Return (x, y) of the center of cell containing provided text 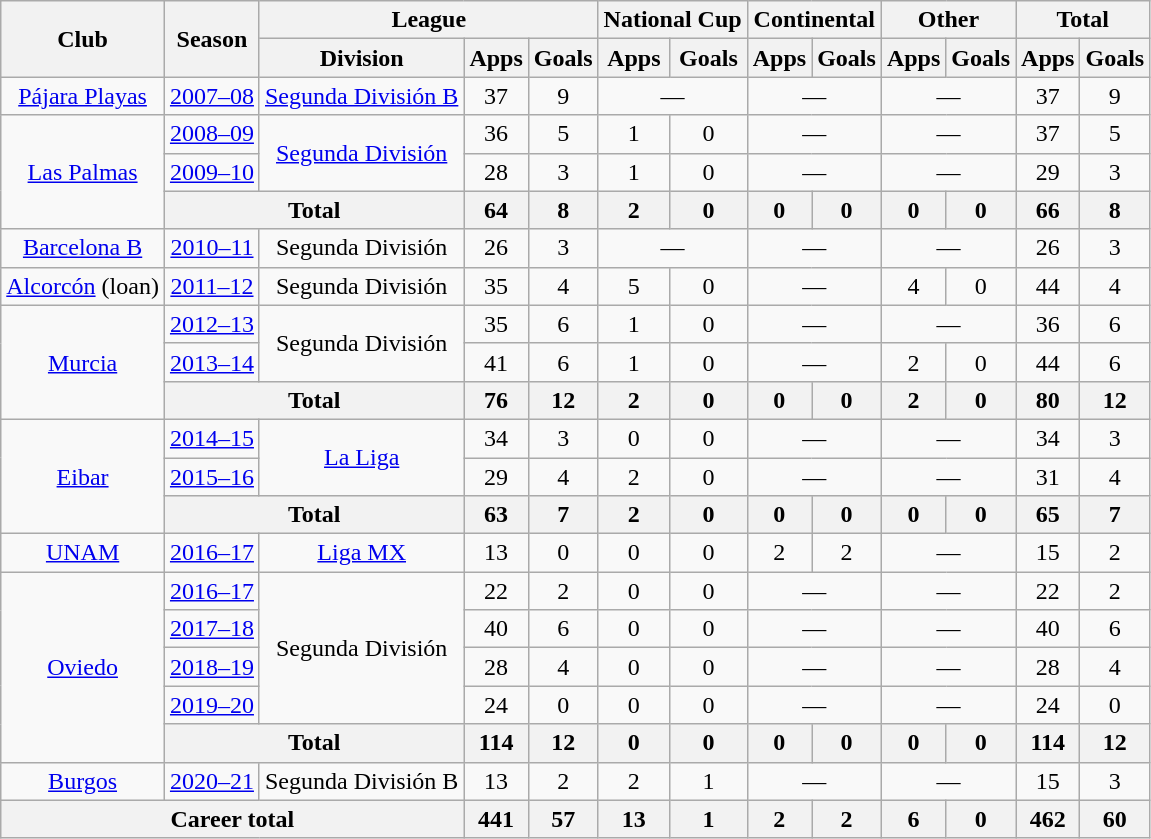
63 (496, 515)
2008–09 (212, 134)
2017–18 (212, 629)
Pájara Playas (83, 96)
80 (1048, 400)
2007–08 (212, 96)
2015–16 (212, 477)
Division (361, 58)
Alcorcón (loan) (83, 286)
462 (1048, 819)
2014–15 (212, 438)
2009–10 (212, 172)
2018–19 (212, 667)
Season (212, 39)
66 (1048, 210)
Club (83, 39)
31 (1048, 477)
2020–21 (212, 781)
La Liga (361, 457)
2011–12 (212, 286)
UNAM (83, 553)
76 (496, 400)
Career total (232, 819)
41 (496, 362)
Other (948, 20)
League (428, 20)
Eibar (83, 476)
441 (496, 819)
60 (1115, 819)
Burgos (83, 781)
Liga MX (361, 553)
Oviedo (83, 667)
2010–11 (212, 248)
National Cup (672, 20)
57 (563, 819)
2012–13 (212, 324)
Las Palmas (83, 172)
Murcia (83, 362)
Continental (814, 20)
65 (1048, 515)
Barcelona B (83, 248)
64 (496, 210)
2013–14 (212, 362)
2019–20 (212, 705)
